Locate the cell with the specified text and output its (x, y) center coordinate. 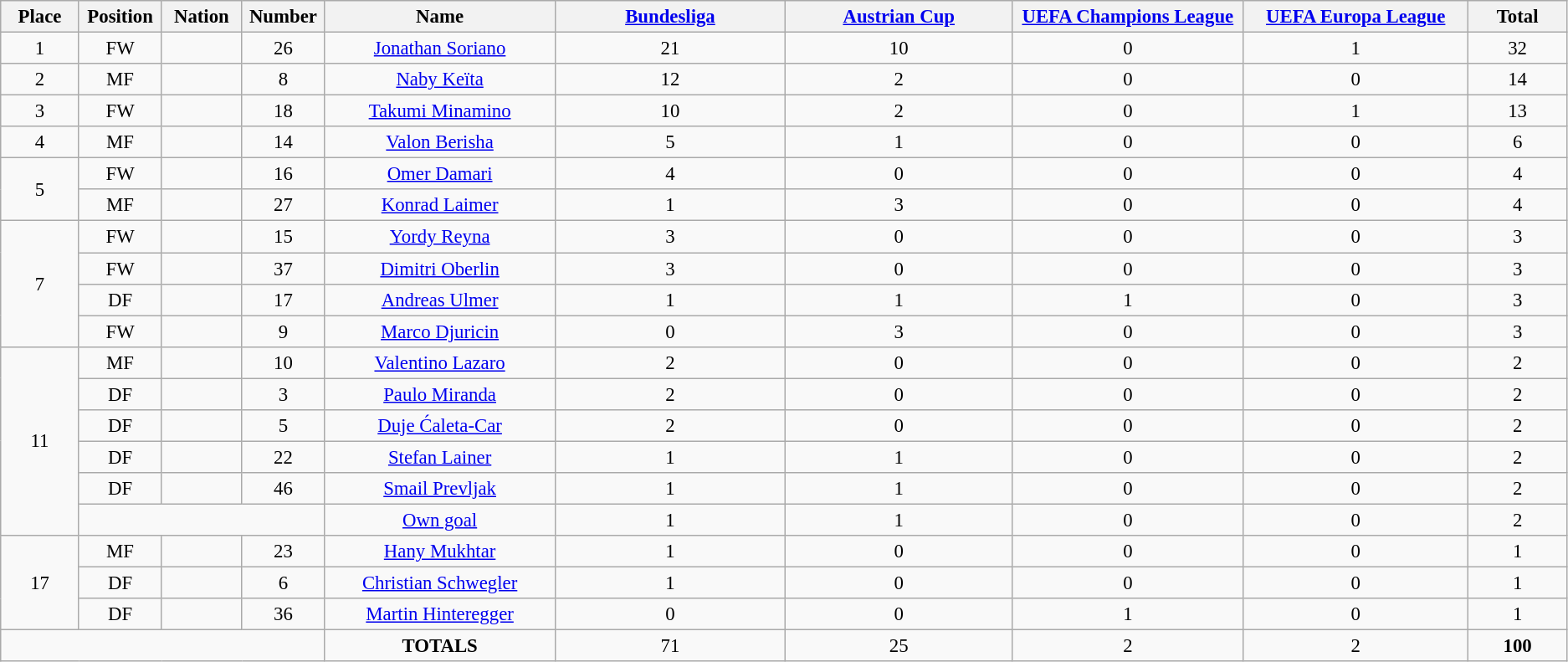
46 (283, 489)
Number (283, 17)
Paulo Miranda (440, 394)
Marco Djuricin (440, 331)
Nation (202, 17)
Andreas Ulmer (440, 300)
Place (40, 17)
37 (283, 269)
Valon Berisha (440, 142)
Martin Hinteregger (440, 614)
23 (283, 552)
26 (283, 49)
27 (283, 205)
Omer Damari (440, 174)
Konrad Laimer (440, 205)
Naby Keïta (440, 80)
UEFA Champions League (1128, 17)
13 (1518, 111)
7 (40, 284)
100 (1518, 646)
Stefan Lainer (440, 457)
25 (899, 646)
Valentino Lazaro (440, 362)
22 (283, 457)
TOTALS (440, 646)
Duje Ćaleta-Car (440, 426)
Takumi Minamino (440, 111)
Jonathan Soriano (440, 49)
Hany Mukhtar (440, 552)
11 (40, 441)
16 (283, 174)
Yordy Reyna (440, 237)
Total (1518, 17)
Austrian Cup (899, 17)
36 (283, 614)
15 (283, 237)
21 (669, 49)
8 (283, 80)
Smail Prevljak (440, 489)
18 (283, 111)
Christian Schwegler (440, 583)
UEFA Europa League (1355, 17)
Bundesliga (669, 17)
Name (440, 17)
Dimitri Oberlin (440, 269)
12 (669, 80)
32 (1518, 49)
Own goal (440, 520)
Position (120, 17)
9 (283, 331)
71 (669, 646)
